Return the [x, y] coordinate for the center point of the cell that contains the specified text.  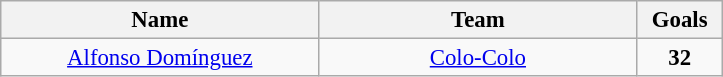
Name [160, 20]
Goals [680, 20]
Team [478, 20]
Colo-Colo [478, 58]
Alfonso Domínguez [160, 58]
32 [680, 58]
